Detect which cell encompasses the target text, then output its [X, Y] center coordinate. 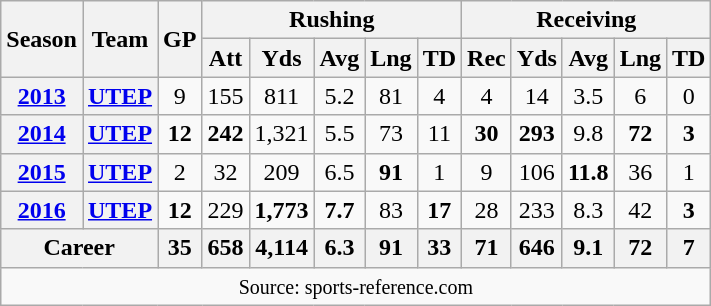
811 [282, 96]
229 [226, 210]
Source: sports-reference.com [356, 286]
9.1 [588, 248]
2015 [42, 172]
658 [226, 248]
11 [439, 134]
71 [487, 248]
7.7 [340, 210]
73 [391, 134]
Rec [487, 58]
7 [689, 248]
646 [536, 248]
8.3 [588, 210]
9.8 [588, 134]
1,773 [282, 210]
2013 [42, 96]
36 [640, 172]
1,321 [282, 134]
35 [180, 248]
4,114 [282, 248]
Att [226, 58]
6 [640, 96]
155 [226, 96]
32 [226, 172]
42 [640, 210]
Career [80, 248]
83 [391, 210]
5.2 [340, 96]
6.3 [340, 248]
0 [689, 96]
293 [536, 134]
106 [536, 172]
30 [487, 134]
GP [180, 39]
6.5 [340, 172]
Season [42, 39]
3.5 [588, 96]
81 [391, 96]
Receiving [586, 20]
209 [282, 172]
5.5 [340, 134]
14 [536, 96]
Team [120, 39]
28 [487, 210]
Rushing [332, 20]
2 [180, 172]
33 [439, 248]
233 [536, 210]
242 [226, 134]
17 [439, 210]
2016 [42, 210]
11.8 [588, 172]
2014 [42, 134]
